Output the (x, y) coordinate of the center of the cell containing the given text.  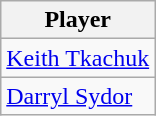
Darryl Sydor (78, 96)
Keith Tkachuk (78, 58)
Player (78, 20)
